Return (x, y) of the center of cell containing provided text 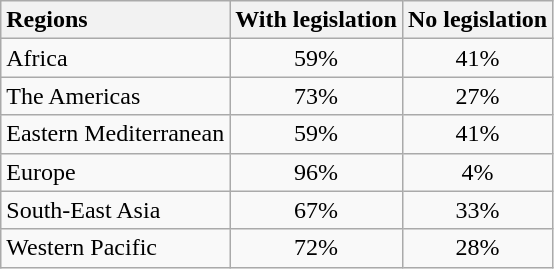
67% (316, 210)
4% (477, 172)
33% (477, 210)
Europe (116, 172)
96% (316, 172)
South-East Asia (116, 210)
28% (477, 248)
27% (477, 96)
The Americas (116, 96)
Eastern Mediterranean (116, 134)
No legislation (477, 20)
Western Pacific (116, 248)
73% (316, 96)
Africa (116, 58)
With legislation (316, 20)
72% (316, 248)
Regions (116, 20)
